Return [X, Y] of the center of cell containing provided text 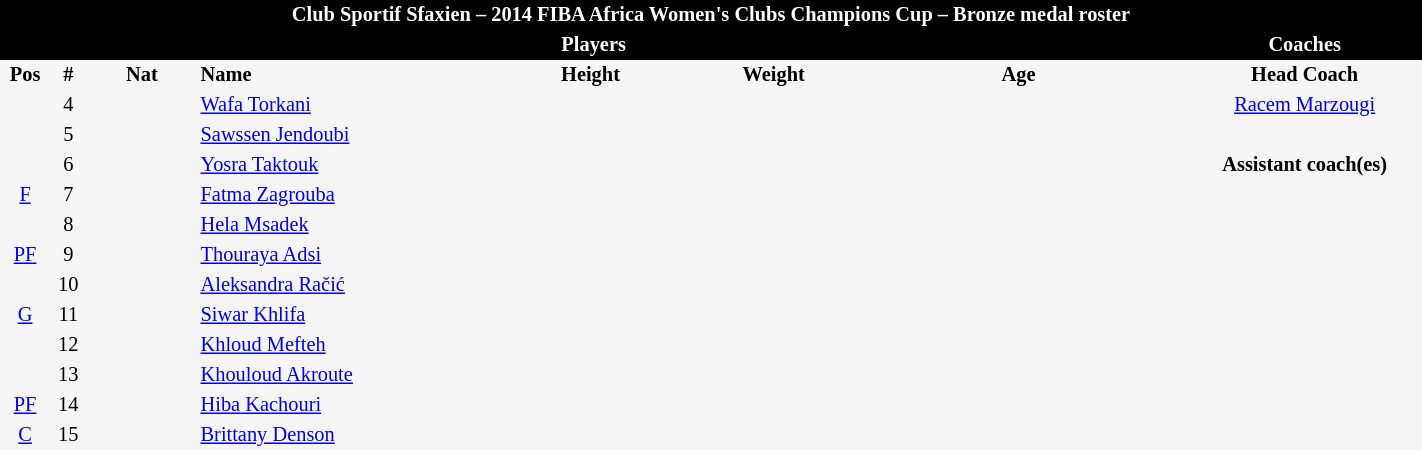
Pos [25, 75]
Players [594, 45]
14 [68, 405]
6 [68, 165]
Siwar Khlifa [340, 315]
Aleksandra Račić [340, 285]
8 [68, 225]
Fatma Zagrouba [340, 195]
10 [68, 285]
7 [68, 195]
Nat [142, 75]
Weight [774, 75]
Age [1019, 75]
Khouloud Akroute [340, 375]
Yosra Taktouk [340, 165]
11 [68, 315]
Brittany Denson [340, 435]
Hela Msadek [340, 225]
Height [591, 75]
Khloud Mefteh [340, 345]
Club Sportif Sfaxien – 2014 FIBA Africa Women's Clubs Champions Cup – Bronze medal roster [711, 15]
15 [68, 435]
Thouraya Adsi [340, 255]
Wafa Torkani [340, 105]
9 [68, 255]
13 [68, 375]
Coaches [1304, 45]
Racem Marzougi [1304, 105]
Head Coach [1304, 75]
4 [68, 105]
12 [68, 345]
C [25, 435]
F [25, 195]
Name [340, 75]
# [68, 75]
Assistant coach(es) [1304, 165]
Sawssen Jendoubi [340, 135]
G [25, 315]
Hiba Kachouri [340, 405]
5 [68, 135]
